Return the [x, y] coordinate for the center point of the cell that contains the specified text.  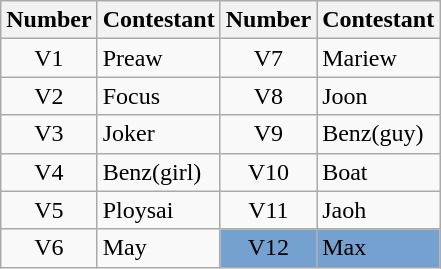
V4 [49, 172]
V9 [268, 134]
V5 [49, 210]
Focus [158, 96]
V2 [49, 96]
Joker [158, 134]
Benz(guy) [378, 134]
V1 [49, 58]
V3 [49, 134]
Preaw [158, 58]
V11 [268, 210]
Ploysai [158, 210]
V6 [49, 248]
V10 [268, 172]
Joon [378, 96]
V8 [268, 96]
Mariew [378, 58]
V7 [268, 58]
V12 [268, 248]
Benz(girl) [158, 172]
Max [378, 248]
May [158, 248]
Jaoh [378, 210]
Boat [378, 172]
